For the text-containing cell, return its midpoint in (X, Y) coordinate format. 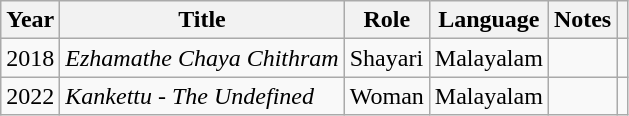
Ezhamathe Chaya Chithram (202, 58)
2022 (30, 96)
Woman (386, 96)
Notes (582, 20)
Language (488, 20)
Shayari (386, 58)
Title (202, 20)
Role (386, 20)
Year (30, 20)
Kankettu - The Undefined (202, 96)
2018 (30, 58)
